Locate the cell with the specified text and output its (X, Y) center coordinate. 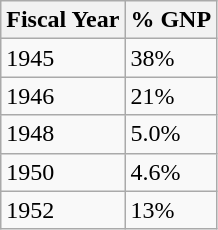
% GNP (171, 20)
1945 (63, 58)
4.6% (171, 172)
38% (171, 58)
1948 (63, 134)
5.0% (171, 134)
Fiscal Year (63, 20)
21% (171, 96)
1946 (63, 96)
13% (171, 210)
1952 (63, 210)
1950 (63, 172)
